Determine the (x, y) coordinate at the center of the cell enclosing the given text.  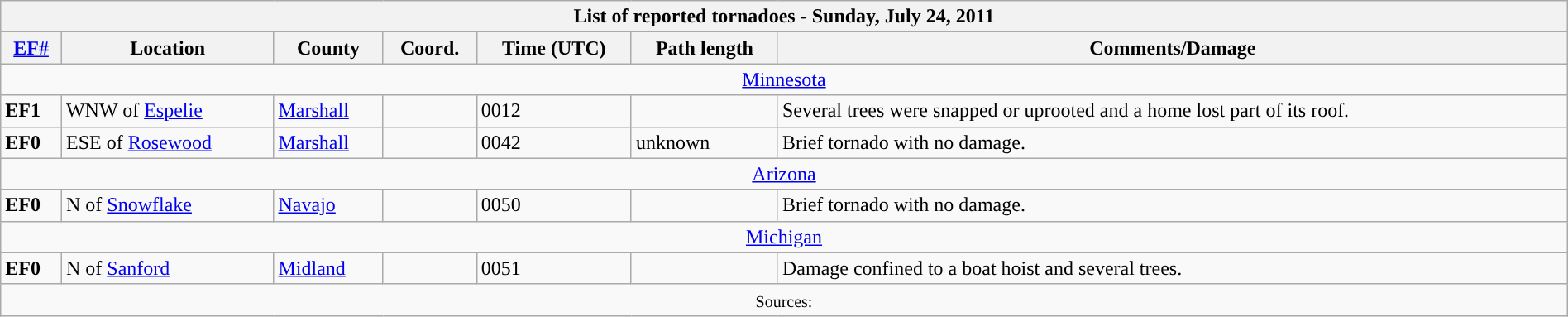
Path length (705, 48)
EF# (31, 48)
0051 (554, 268)
Midland (328, 268)
Comments/Damage (1173, 48)
List of reported tornadoes - Sunday, July 24, 2011 (784, 17)
0050 (554, 205)
Sources: (784, 300)
0012 (554, 111)
EF1 (31, 111)
N of Sanford (167, 268)
WNW of Espelie (167, 111)
0042 (554, 142)
Several trees were snapped or uprooted and a home lost part of its roof. (1173, 111)
Time (UTC) (554, 48)
N of Snowflake (167, 205)
County (328, 48)
Coord. (430, 48)
Damage confined to a boat hoist and several trees. (1173, 268)
unknown (705, 142)
Navajo (328, 205)
Minnesota (784, 79)
Arizona (784, 174)
Location (167, 48)
ESE of Rosewood (167, 142)
Michigan (784, 237)
